Return the [X, Y] coordinate for the center point of the cell that contains the specified text.  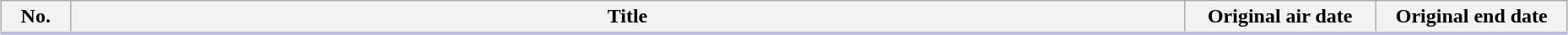
No. [35, 17]
Title [628, 17]
Original air date [1279, 17]
Original end date [1472, 17]
